For the text-containing cell, return its midpoint in [x, y] coordinate format. 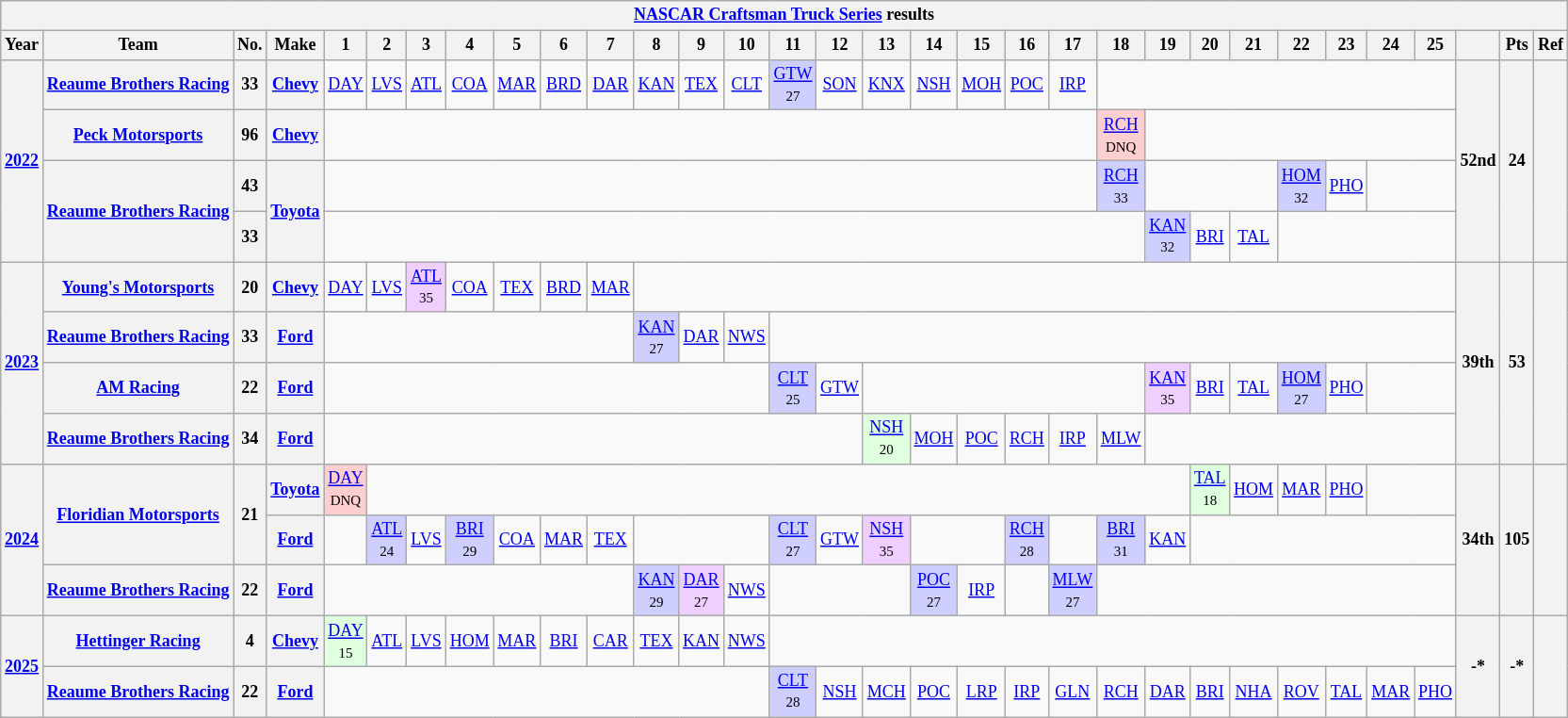
NSH20 [886, 439]
10 [746, 45]
Ref [1551, 45]
HOM27 [1301, 388]
BRI31 [1121, 540]
Floridian Motorsports [137, 514]
2023 [23, 364]
53 [1517, 364]
25 [1435, 45]
8 [656, 45]
16 [1027, 45]
CLT [746, 85]
GLN [1072, 692]
17 [1072, 45]
11 [793, 45]
HOM32 [1301, 186]
1 [346, 45]
12 [840, 45]
RCHDNQ [1121, 136]
15 [981, 45]
39th [1479, 364]
MLW27 [1072, 591]
14 [934, 45]
KAN32 [1168, 237]
ATL35 [427, 287]
34th [1479, 539]
NSH35 [886, 540]
KNX [886, 85]
34 [251, 439]
Peck Motorsports [137, 136]
52nd [1479, 160]
NHA [1254, 692]
7 [610, 45]
RCH33 [1121, 186]
KAN29 [656, 591]
13 [886, 45]
ATL24 [387, 540]
6 [564, 45]
CLT27 [793, 540]
Make [296, 45]
18 [1121, 45]
TAL18 [1210, 489]
2024 [23, 539]
43 [251, 186]
2022 [23, 160]
DAR27 [702, 591]
RCH28 [1027, 540]
2 [387, 45]
Pts [1517, 45]
Year [23, 45]
23 [1347, 45]
96 [251, 136]
Team [137, 45]
CAR [610, 641]
Young's Motorsports [137, 287]
105 [1517, 539]
NASCAR Craftsman Truck Series results [784, 15]
GTW27 [793, 85]
CLT25 [793, 388]
KAN27 [656, 337]
Hettinger Racing [137, 641]
19 [1168, 45]
MCH [886, 692]
BRI29 [469, 540]
AM Racing [137, 388]
LRP [981, 692]
No. [251, 45]
9 [702, 45]
3 [427, 45]
DAYDNQ [346, 489]
POC27 [934, 591]
ROV [1301, 692]
DAY15 [346, 641]
KAN35 [1168, 388]
CLT28 [793, 692]
2025 [23, 665]
5 [517, 45]
SON [840, 85]
MLW [1121, 439]
